Return the [x, y] coordinate for the center point of the cell that contains the specified text.  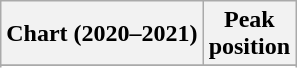
Chart (2020–2021) [102, 34]
Peakposition [249, 34]
